From the cell containing the given text, extract its center point as [X, Y] coordinate. 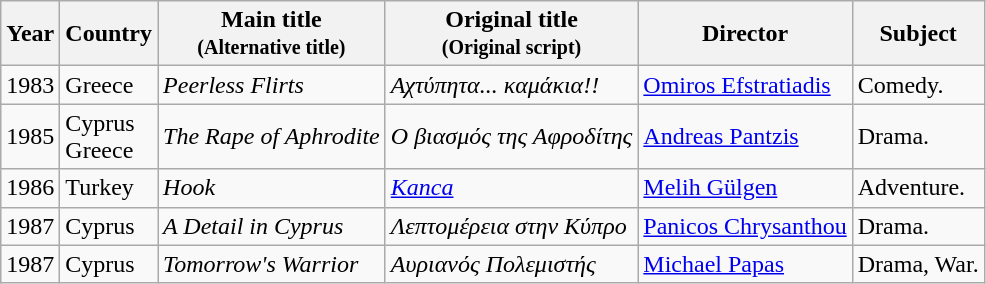
Andreas Pantzis [745, 136]
Αυριανός Πολεμιστής [512, 264]
Hook [272, 188]
Turkey [109, 188]
Melih Gülgen [745, 188]
Kanca [512, 188]
Panicos Chrysanthou [745, 226]
Michael Papas [745, 264]
Country [109, 34]
Peerless Flirts [272, 85]
Adventure. [918, 188]
Main title(Alternative title) [272, 34]
CyprusGreece [109, 136]
A Detail in Cyprus [272, 226]
Drama, War. [918, 264]
Director [745, 34]
Omiros Efstratiadis [745, 85]
Tomorrow's Warrior [272, 264]
Year [30, 34]
The Rape of Aphrodite [272, 136]
Comedy. [918, 85]
Subject [918, 34]
1983 [30, 85]
1986 [30, 188]
Λεπτομέρεια στην Κύπρο [512, 226]
Original title(Original script) [512, 34]
Αχτύπητα... καμάκια!! [512, 85]
1985 [30, 136]
Greece [109, 85]
Ο βιασμός της Αφροδίτης [512, 136]
